For the text-containing cell, return its midpoint in [X, Y] coordinate format. 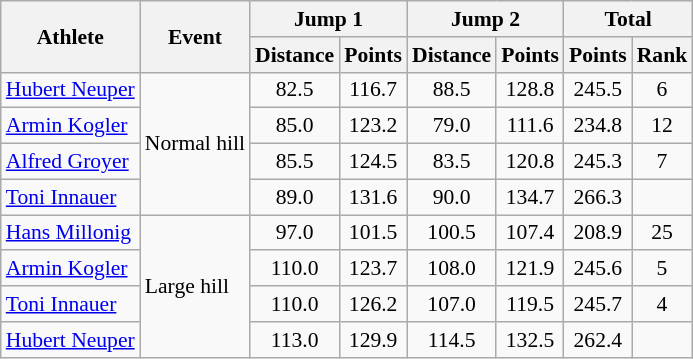
12 [662, 126]
123.2 [373, 126]
Total [628, 19]
Normal hill [195, 143]
6 [662, 90]
120.8 [530, 162]
108.0 [452, 269]
129.9 [373, 340]
88.5 [452, 90]
126.2 [373, 304]
132.5 [530, 340]
82.5 [294, 90]
124.5 [373, 162]
113.0 [294, 340]
Rank [662, 55]
79.0 [452, 126]
134.7 [530, 197]
90.0 [452, 197]
208.9 [598, 233]
83.5 [452, 162]
85.5 [294, 162]
Athlete [70, 36]
245.3 [598, 162]
245.6 [598, 269]
97.0 [294, 233]
Jump 2 [486, 19]
262.4 [598, 340]
5 [662, 269]
25 [662, 233]
Jump 1 [328, 19]
100.5 [452, 233]
245.7 [598, 304]
123.7 [373, 269]
234.8 [598, 126]
Alfred Groyer [70, 162]
Hans Millonig [70, 233]
128.8 [530, 90]
131.6 [373, 197]
121.9 [530, 269]
7 [662, 162]
101.5 [373, 233]
116.7 [373, 90]
107.4 [530, 233]
Large hill [195, 286]
Event [195, 36]
107.0 [452, 304]
89.0 [294, 197]
119.5 [530, 304]
4 [662, 304]
111.6 [530, 126]
245.5 [598, 90]
266.3 [598, 197]
114.5 [452, 340]
85.0 [294, 126]
